For the text-containing cell, return its midpoint in (x, y) coordinate format. 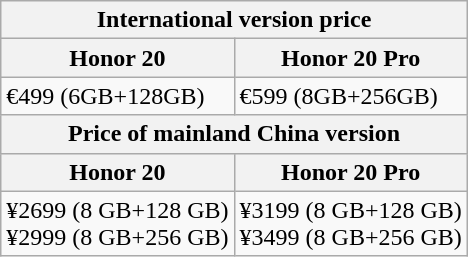
International version price (234, 20)
¥2699 (8 GB+128 GB)¥2999 (8 GB+256 GB) (118, 224)
¥3199 (8 GB+128 GB)¥3499 (8 GB+256 GB) (350, 224)
Price of mainland China version (234, 134)
€599 (8GB+256GB) (350, 96)
€499 (6GB+128GB) (118, 96)
